Find where the given text appears and provide that cell's center as (X, Y) coordinate. 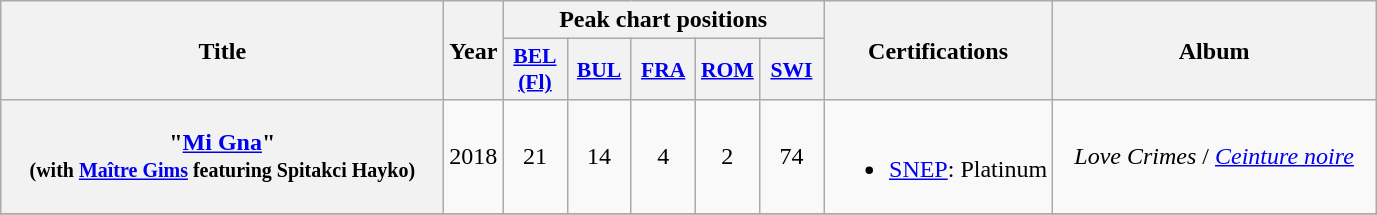
Album (1214, 50)
4 (663, 156)
SNEP: Platinum (938, 156)
2018 (474, 156)
21 (535, 156)
FRA (663, 70)
14 (599, 156)
SWI (791, 70)
Love Crimes / Ceinture noire (1214, 156)
Title (222, 50)
BUL (599, 70)
ROM (727, 70)
Year (474, 50)
"Mi Gna"(with Maître Gims featuring Spitakci Hayko) (222, 156)
BEL(Fl) (535, 70)
74 (791, 156)
2 (727, 156)
Certifications (938, 50)
Peak chart positions (664, 20)
